Capture the cell that displays the provided text and extract its [X, Y] central coordinate. 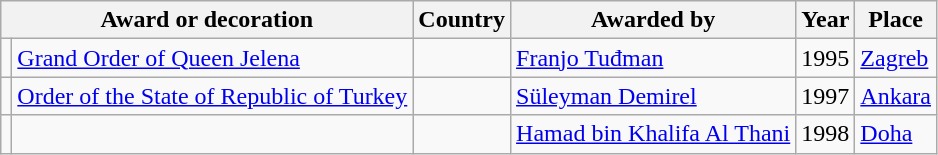
1997 [826, 96]
Awarded by [654, 20]
Zagreb [896, 58]
Place [896, 20]
1998 [826, 134]
1995 [826, 58]
Order of the State of Republic of Turkey [212, 96]
Ankara [896, 96]
Doha [896, 134]
Year [826, 20]
Süleyman Demirel [654, 96]
Country [462, 20]
Grand Order of Queen Jelena [212, 58]
Award or decoration [207, 20]
Hamad bin Khalifa Al Thani [654, 134]
Franjo Tuđman [654, 58]
